Search for the cell housing the specified text and yield its (x, y) center coordinate. 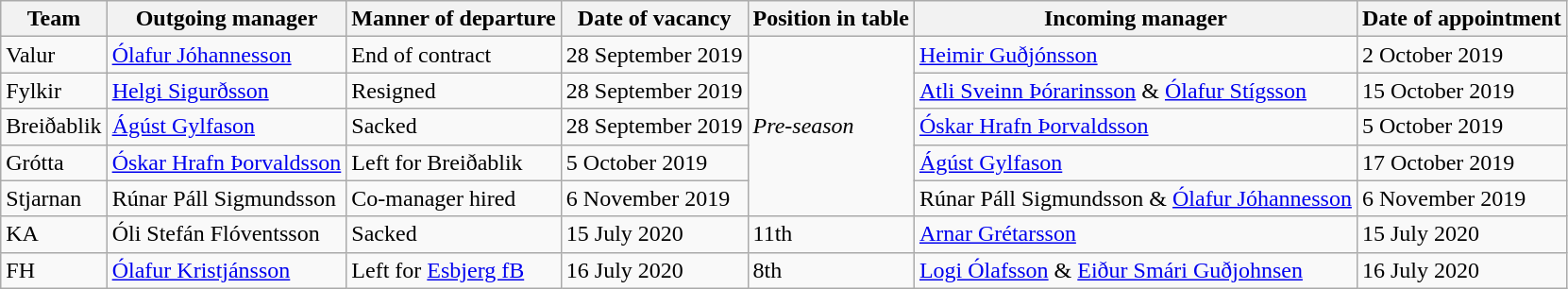
Valur (54, 55)
Pre-season (831, 127)
Heimir Guðjónsson (1135, 55)
Resigned (453, 91)
Left for Esbjerg fB (453, 270)
Arnar Grétarsson (1135, 234)
FH (54, 270)
17 October 2019 (1461, 162)
Date of appointment (1461, 19)
Team (54, 19)
11th (831, 234)
Stjarnan (54, 198)
Helgi Sigurðsson (227, 91)
Co-manager hired (453, 198)
Outgoing manager (227, 19)
Breiðablik (54, 127)
End of contract (453, 55)
Grótta (54, 162)
Fylkir (54, 91)
KA (54, 234)
Atli Sveinn Þórarinsson & Ólafur Stígsson (1135, 91)
Date of vacancy (654, 19)
Position in table (831, 19)
Incoming manager (1135, 19)
Ólafur Jóhannesson (227, 55)
15 October 2019 (1461, 91)
Rúnar Páll Sigmundsson (227, 198)
Logi Ólafsson & Eiður Smári Guðjohnsen (1135, 270)
Left for Breiðablik (453, 162)
2 October 2019 (1461, 55)
8th (831, 270)
Manner of departure (453, 19)
Ólafur Kristjánsson (227, 270)
Óli Stefán Flóventsson (227, 234)
Rúnar Páll Sigmundsson & Ólafur Jóhannesson (1135, 198)
